Identify which cell holds the provided text, then report its (X, Y) central coordinate. 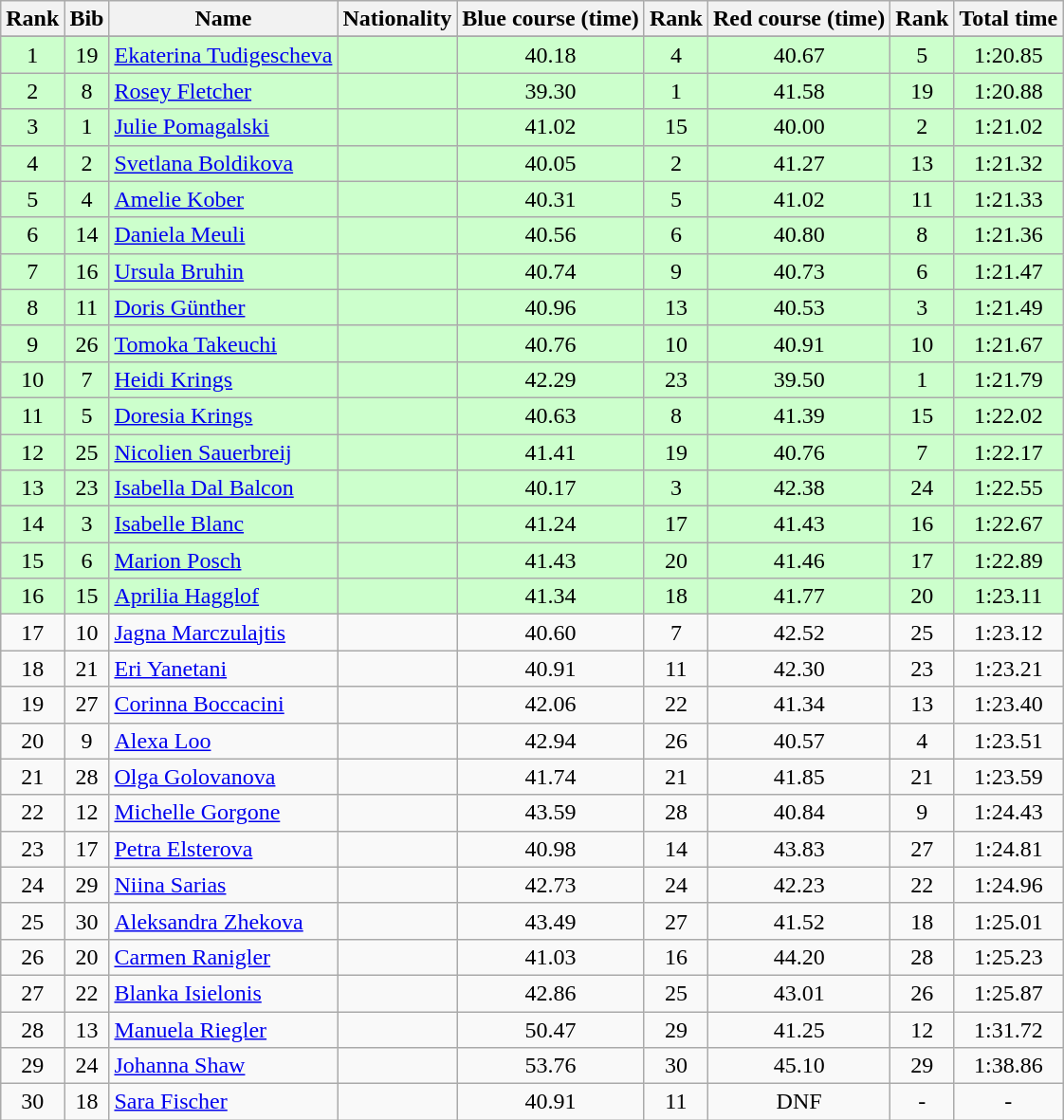
Blanka Isielonis (224, 993)
Julie Pomagalski (224, 127)
Red course (time) (798, 19)
Michelle Gorgone (224, 813)
Heidi Krings (224, 379)
40.84 (798, 813)
40.18 (551, 55)
1:21.47 (1009, 271)
40.63 (551, 415)
1:23.59 (1009, 777)
Doresia Krings (224, 415)
Aprilia Hagglof (224, 597)
Amelie Kober (224, 199)
40.00 (798, 127)
43.01 (798, 993)
43.83 (798, 849)
Tomoka Takeuchi (224, 343)
Nationality (397, 19)
Total time (1009, 19)
40.56 (551, 235)
40.73 (798, 271)
Isabella Dal Balcon (224, 488)
40.31 (551, 199)
1:24.96 (1009, 885)
Sara Fischer (224, 1102)
40.98 (551, 849)
1:22.02 (1009, 415)
1:23.12 (1009, 633)
41.41 (551, 452)
DNF (798, 1102)
1:22.89 (1009, 560)
Jagna Marczulajtis (224, 633)
41.52 (798, 921)
39.50 (798, 379)
40.96 (551, 307)
1:21.79 (1009, 379)
41.25 (798, 1029)
Olga Golovanova (224, 777)
41.03 (551, 957)
Alexa Loo (224, 741)
42.29 (551, 379)
Rosey Fletcher (224, 91)
40.67 (798, 55)
1:21.36 (1009, 235)
53.76 (551, 1066)
Carmen Ranigler (224, 957)
41.46 (798, 560)
1:31.72 (1009, 1029)
Isabelle Blanc (224, 524)
1:23.40 (1009, 705)
40.74 (551, 271)
Marion Posch (224, 560)
43.59 (551, 813)
44.20 (798, 957)
40.80 (798, 235)
41.58 (798, 91)
45.10 (798, 1066)
42.30 (798, 669)
1:25.01 (1009, 921)
42.73 (551, 885)
40.60 (551, 633)
1:38.86 (1009, 1066)
50.47 (551, 1029)
Petra Elsterova (224, 849)
41.24 (551, 524)
41.39 (798, 415)
Aleksandra Zhekova (224, 921)
1:20.85 (1009, 55)
Manuela Riegler (224, 1029)
Nicolien Sauerbreij (224, 452)
41.77 (798, 597)
1:25.23 (1009, 957)
43.49 (551, 921)
42.06 (551, 705)
1:23.51 (1009, 741)
Daniela Meuli (224, 235)
1:24.43 (1009, 813)
1:22.67 (1009, 524)
42.94 (551, 741)
1:21.49 (1009, 307)
Doris Günther (224, 307)
41.74 (551, 777)
1:21.02 (1009, 127)
41.27 (798, 163)
42.23 (798, 885)
42.52 (798, 633)
Ekaterina Tudigescheva (224, 55)
41.85 (798, 777)
40.53 (798, 307)
Ursula Bruhin (224, 271)
40.57 (798, 741)
1:25.87 (1009, 993)
39.30 (551, 91)
1:23.21 (1009, 669)
1:23.11 (1009, 597)
1:21.33 (1009, 199)
1:21.32 (1009, 163)
Niina Sarias (224, 885)
Eri Yanetani (224, 669)
Bib (87, 19)
40.17 (551, 488)
1:21.67 (1009, 343)
42.86 (551, 993)
42.38 (798, 488)
40.05 (551, 163)
Johanna Shaw (224, 1066)
1:22.55 (1009, 488)
Name (224, 19)
Svetlana Boldikova (224, 163)
1:22.17 (1009, 452)
Corinna Boccacini (224, 705)
1:24.81 (1009, 849)
Blue course (time) (551, 19)
1:20.88 (1009, 91)
